Output the (x, y) coordinate of the center of the cell containing the given text.  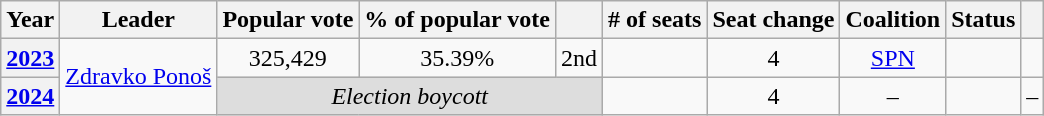
Leader (138, 20)
Popular vote (288, 20)
35.39% (458, 58)
Seat change (774, 20)
2024 (30, 96)
2023 (30, 58)
Status (984, 20)
# of seats (655, 20)
Coalition (893, 20)
Zdravko Ponoš (138, 77)
Election boycott (410, 96)
325,429 (288, 58)
SPN (893, 58)
% of popular vote (458, 20)
Year (30, 20)
2nd (578, 58)
